Pinpoint the cell where the given text exists, returning its (x, y) midpoint coordinate. 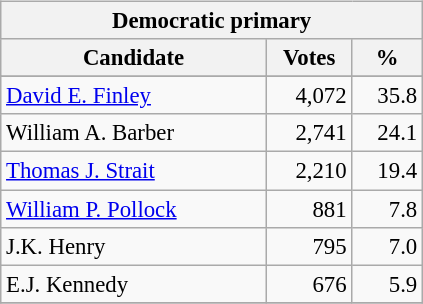
Democratic primary (212, 21)
5.9 (388, 284)
William P. Pollock (134, 209)
4,072 (309, 96)
% (388, 58)
Votes (309, 58)
7.8 (388, 209)
Thomas J. Strait (134, 171)
676 (309, 284)
881 (309, 209)
2,741 (309, 133)
7.0 (388, 246)
19.4 (388, 171)
J.K. Henry (134, 246)
795 (309, 246)
2,210 (309, 171)
David E. Finley (134, 96)
35.8 (388, 96)
Candidate (134, 58)
William A. Barber (134, 133)
E.J. Kennedy (134, 284)
24.1 (388, 133)
